Output the (X, Y) coordinate of the center of the cell containing the given text.  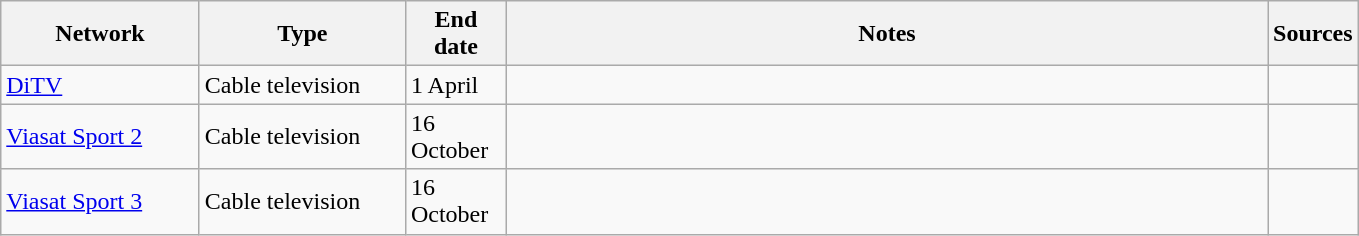
DiTV (100, 85)
1 April (456, 85)
Type (302, 34)
Network (100, 34)
Viasat Sport 2 (100, 136)
End date (456, 34)
Viasat Sport 3 (100, 202)
Sources (1314, 34)
Notes (886, 34)
